Output the [x, y] coordinate of the center of the cell containing the given text.  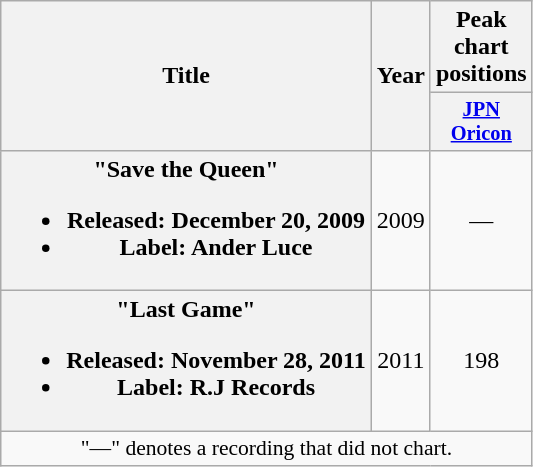
"—" denotes a recording that did not chart. [266, 449]
JPNOricon [481, 122]
2009 [400, 220]
Peak chart positions [481, 47]
"Save the Queen"Released: December 20, 2009Label: Ander Luce [186, 220]
Year [400, 76]
2011 [400, 361]
Title [186, 76]
"Last Game"Released: November 28, 2011Label: R.J Records [186, 361]
— [481, 220]
198 [481, 361]
